Pinpoint the cell where the given text exists, returning its [x, y] midpoint coordinate. 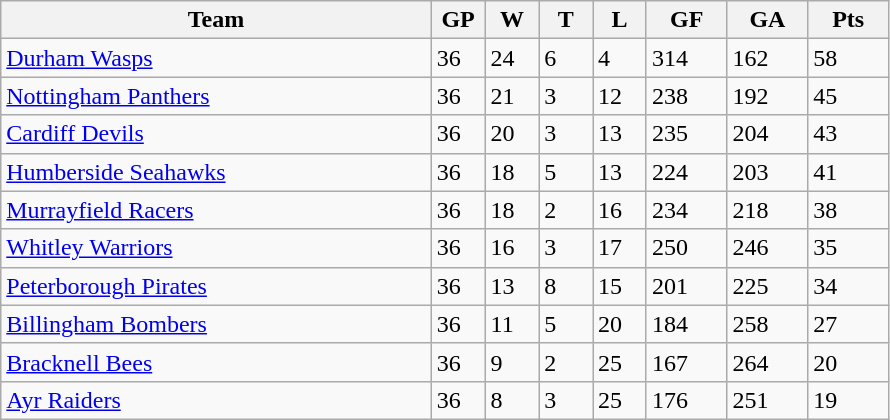
GF [686, 20]
L [620, 20]
Pts [848, 20]
176 [686, 400]
Peterborough Pirates [216, 286]
34 [848, 286]
204 [768, 134]
Murrayfield Racers [216, 210]
17 [620, 248]
264 [768, 362]
6 [566, 58]
184 [686, 324]
201 [686, 286]
192 [768, 96]
W [512, 20]
Humberside Seahawks [216, 172]
225 [768, 286]
Ayr Raiders [216, 400]
224 [686, 172]
258 [768, 324]
4 [620, 58]
GP [458, 20]
11 [512, 324]
9 [512, 362]
238 [686, 96]
Nottingham Panthers [216, 96]
Bracknell Bees [216, 362]
246 [768, 248]
235 [686, 134]
58 [848, 58]
167 [686, 362]
Durham Wasps [216, 58]
218 [768, 210]
Cardiff Devils [216, 134]
19 [848, 400]
203 [768, 172]
314 [686, 58]
Team [216, 20]
45 [848, 96]
15 [620, 286]
43 [848, 134]
251 [768, 400]
21 [512, 96]
T [566, 20]
38 [848, 210]
162 [768, 58]
GA [768, 20]
24 [512, 58]
Billingham Bombers [216, 324]
250 [686, 248]
234 [686, 210]
41 [848, 172]
12 [620, 96]
35 [848, 248]
27 [848, 324]
Whitley Warriors [216, 248]
